Return (x, y) of the center of cell containing provided text 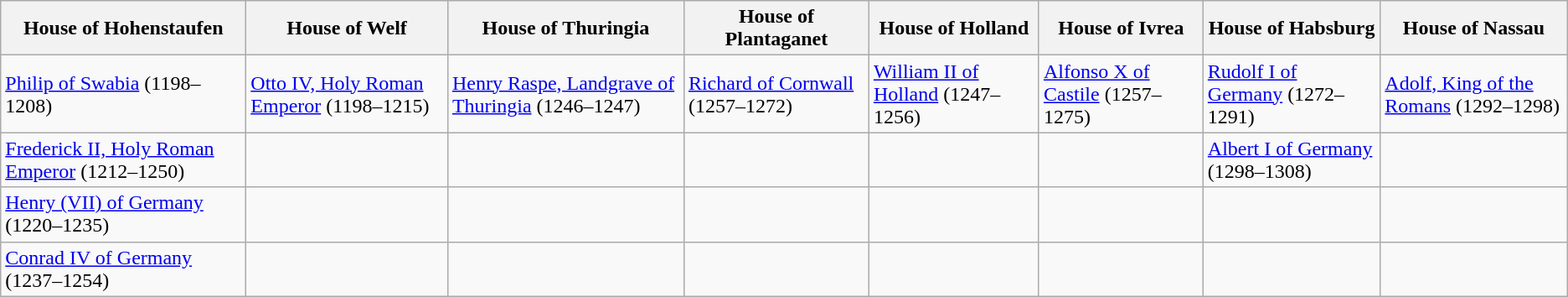
House of Nassau (1474, 29)
Conrad IV of Germany (1237–1254) (124, 268)
William II of Holland (1247–1256) (953, 94)
Otto IV, Holy Roman Emperor (1198–1215) (347, 94)
Henry Raspe, Landgrave of Thuringia (1246–1247) (565, 94)
Albert I of Germany (1298–1308) (1292, 159)
Henry (VII) of Germany (1220–1235) (124, 215)
House of Thuringia (565, 29)
House of Ivrea (1121, 29)
House of Hohenstaufen (124, 29)
House of Habsburg (1292, 29)
Rudolf I of Germany (1272–1291) (1292, 94)
House of Plantaganet (776, 29)
Adolf, King of the Romans (1292–1298) (1474, 94)
Philip of Swabia (1198–1208) (124, 94)
Frederick II, Holy Roman Emperor (1212–1250) (124, 159)
House of Welf (347, 29)
Alfonso X of Castile (1257–1275) (1121, 94)
Richard of Cornwall (1257–1272) (776, 94)
House of Holland (953, 29)
